Identify which cell holds the provided text, then report its [x, y] central coordinate. 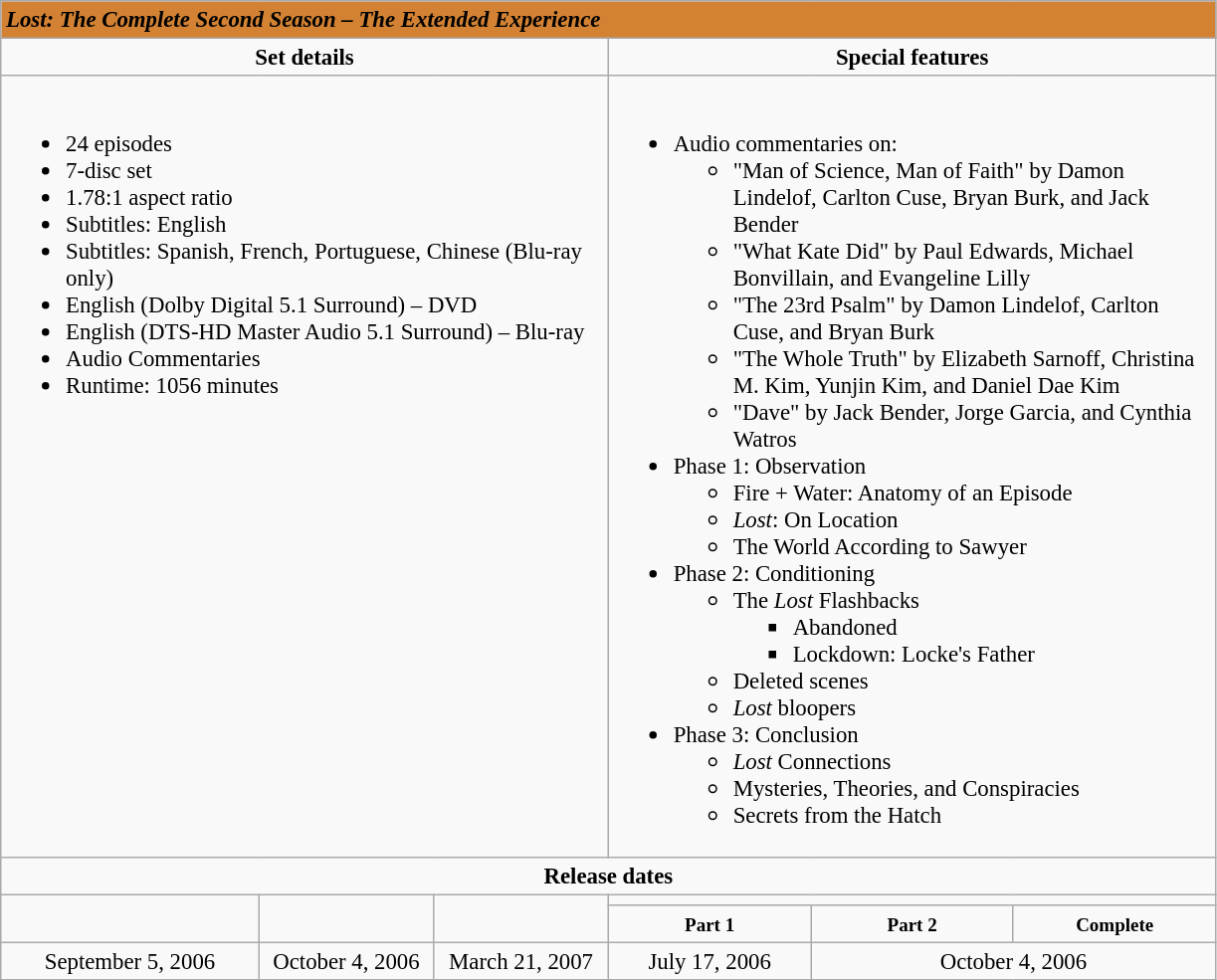
Release dates [609, 876]
September 5, 2006 [129, 961]
Part 2 [913, 923]
July 17, 2006 [710, 961]
Set details [304, 58]
March 21, 2007 [521, 961]
Part 1 [710, 923]
Complete [1115, 923]
Special features [912, 58]
Lost: The Complete Second Season – The Extended Experience [609, 20]
